Search for the cell housing the specified text and yield its (X, Y) center coordinate. 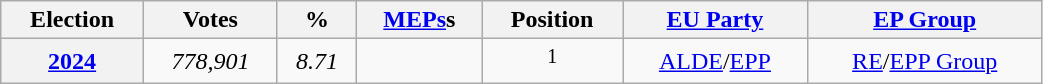
MEPss (420, 20)
Position (552, 20)
Votes (211, 20)
RE/EPP Group (924, 62)
8.71 (317, 62)
ALDE/EPP (716, 62)
1 (552, 62)
Election (72, 20)
2024 (72, 62)
EP Group (924, 20)
EU Party (716, 20)
778,901 (211, 62)
% (317, 20)
